Return the (X, Y) coordinate for the center point of the cell that contains the specified text.  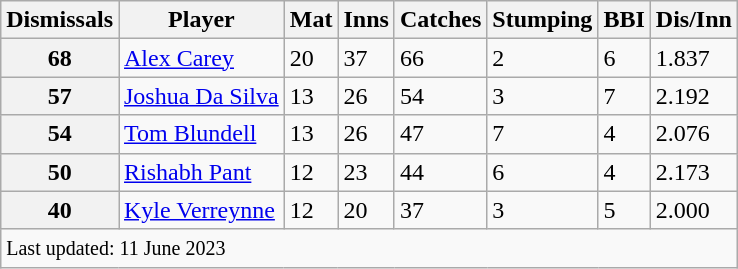
2.192 (694, 96)
57 (60, 96)
2.076 (694, 134)
Inns (366, 20)
44 (440, 172)
66 (440, 58)
Last updated: 11 June 2023 (370, 248)
2.173 (694, 172)
2.000 (694, 210)
Kyle Verreynne (201, 210)
Joshua Da Silva (201, 96)
68 (60, 58)
40 (60, 210)
Dis/Inn (694, 20)
Alex Carey (201, 58)
5 (624, 210)
BBI (624, 20)
2 (542, 58)
50 (60, 172)
Catches (440, 20)
1.837 (694, 58)
Player (201, 20)
23 (366, 172)
Rishabh Pant (201, 172)
Dismissals (60, 20)
Mat (311, 20)
Tom Blundell (201, 134)
Stumping (542, 20)
47 (440, 134)
